Determine the (X, Y) coordinate at the center of the cell enclosing the given text.  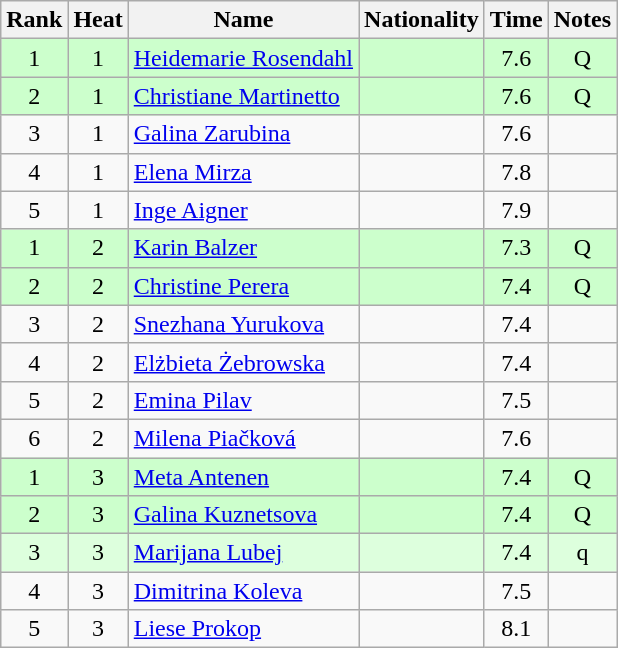
Christine Perera (243, 286)
Rank (34, 20)
7.9 (516, 210)
q (582, 553)
Nationality (422, 20)
Christiane Martinetto (243, 96)
Elena Mirza (243, 172)
Heat (98, 20)
6 (34, 438)
Snezhana Yurukova (243, 324)
Galina Kuznetsova (243, 515)
Heidemarie Rosendahl (243, 58)
Notes (582, 20)
Dimitrina Koleva (243, 591)
Time (516, 20)
Milena Piačková (243, 438)
7.8 (516, 172)
Meta Antenen (243, 477)
8.1 (516, 629)
Name (243, 20)
Emina Pilav (243, 400)
Elżbieta Żebrowska (243, 362)
Inge Aigner (243, 210)
Marijana Lubej (243, 553)
Liese Prokop (243, 629)
Galina Zarubina (243, 134)
7.3 (516, 248)
Karin Balzer (243, 248)
